Provide the (X, Y) coordinate of the cell's center where the given text is located.  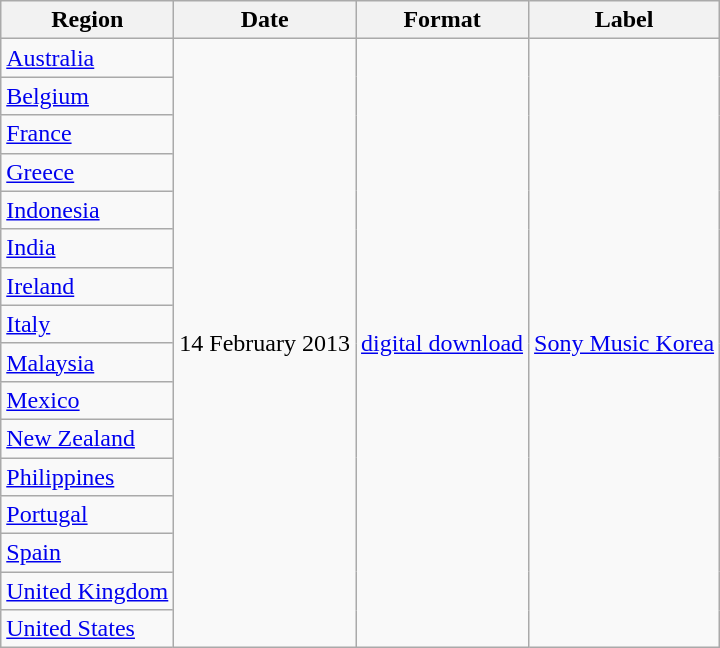
India (88, 248)
New Zealand (88, 438)
Mexico (88, 400)
Format (442, 20)
Malaysia (88, 362)
United States (88, 629)
Philippines (88, 477)
United Kingdom (88, 591)
Sony Music Korea (624, 344)
Indonesia (88, 210)
Label (624, 20)
Ireland (88, 286)
digital download (442, 344)
Belgium (88, 96)
Italy (88, 324)
14 February 2013 (265, 344)
France (88, 134)
Spain (88, 553)
Date (265, 20)
Greece (88, 172)
Region (88, 20)
Australia (88, 58)
Portugal (88, 515)
